Pinpoint the cell where the given text exists, returning its [x, y] midpoint coordinate. 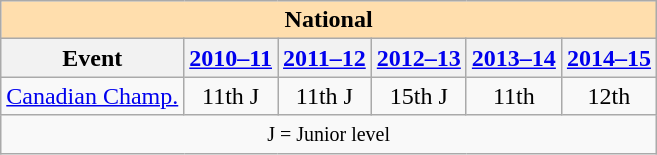
2011–12 [325, 58]
Canadian Champ. [92, 96]
12th [608, 96]
2013–14 [514, 58]
2014–15 [608, 58]
National [329, 20]
Event [92, 58]
15th J [418, 96]
11th [514, 96]
2012–13 [418, 58]
J = Junior level [329, 134]
2010–11 [231, 58]
